Determine the [x, y] coordinate at the center of the cell enclosing the given text.  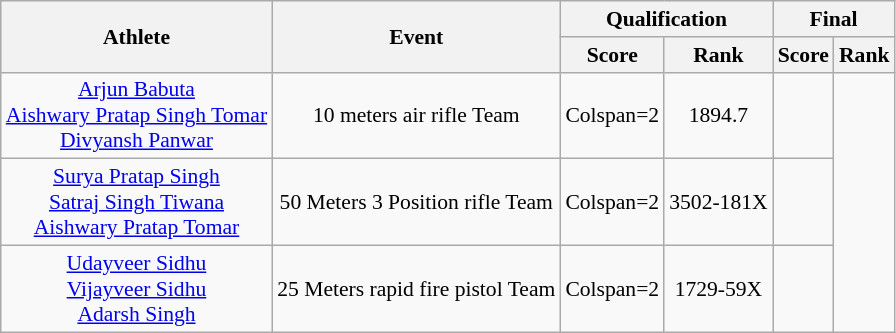
Qualification [666, 19]
Athlete [136, 36]
Event [416, 36]
25 Meters rapid fire pistol Team [416, 290]
Udayveer SidhuVijayveer SidhuAdarsh Singh [136, 290]
Arjun BabutaAishwary Pratap Singh TomarDivyansh Panwar [136, 116]
Surya Pratap SinghSatraj Singh TiwanaAishwary Pratap Tomar [136, 202]
1729-59X [718, 290]
1894.7 [718, 116]
50 Meters 3 Position rifle Team [416, 202]
10 meters air rifle Team [416, 116]
Final [834, 19]
3502-181X [718, 202]
